Identify which cell holds the provided text, then report its [X, Y] central coordinate. 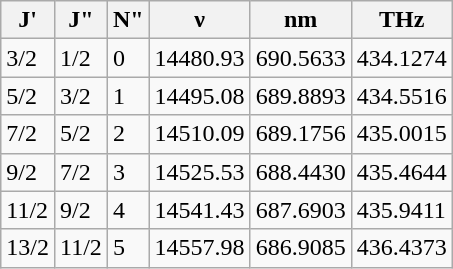
14510.09 [200, 134]
1/2 [80, 58]
686.9085 [300, 248]
J" [80, 20]
14495.08 [200, 96]
436.4373 [402, 248]
435.0015 [402, 134]
434.5516 [402, 96]
435.9411 [402, 210]
5 [128, 248]
3 [128, 172]
435.4644 [402, 172]
4 [128, 210]
688.4430 [300, 172]
687.6903 [300, 210]
THz [402, 20]
689.1756 [300, 134]
14557.98 [200, 248]
14525.53 [200, 172]
J' [28, 20]
2 [128, 134]
nm [300, 20]
13/2 [28, 248]
14480.93 [200, 58]
ν [200, 20]
14541.43 [200, 210]
N" [128, 20]
0 [128, 58]
690.5633 [300, 58]
434.1274 [402, 58]
1 [128, 96]
689.8893 [300, 96]
